From the cell containing the given text, extract its center point as (x, y) coordinate. 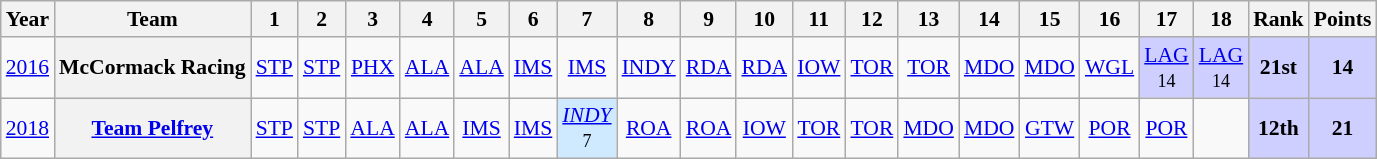
4 (427, 19)
Team (152, 19)
7 (586, 19)
PHX (372, 68)
12th (1278, 128)
McCormack Racing (152, 68)
17 (1166, 19)
INDY7 (586, 128)
2016 (28, 68)
15 (1050, 19)
Points (1343, 19)
8 (649, 19)
12 (872, 19)
10 (764, 19)
GTW (1050, 128)
Team Pelfrey (152, 128)
9 (709, 19)
INDY (649, 68)
21st (1278, 68)
5 (481, 19)
WGL (1110, 68)
2018 (28, 128)
Year (28, 19)
16 (1110, 19)
Rank (1278, 19)
6 (534, 19)
11 (818, 19)
13 (928, 19)
18 (1221, 19)
2 (322, 19)
3 (372, 19)
21 (1343, 128)
1 (274, 19)
